Locate the cell with the specified text and output its (X, Y) center coordinate. 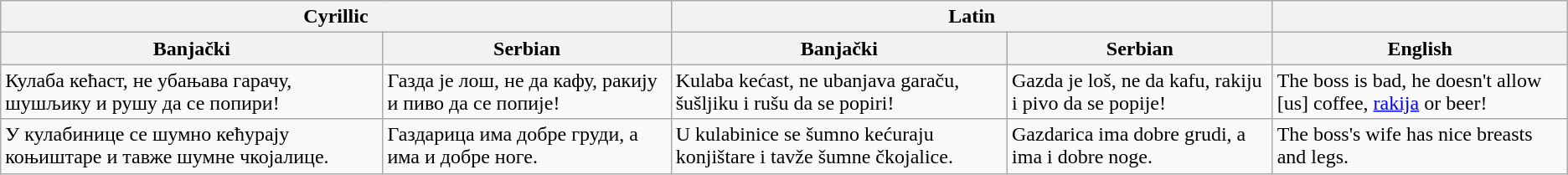
U kulabinice se šumno kećuraju konjištare i tavže šumne čkojalice. (839, 146)
Газда је лош, не да кафу, ракију и пиво да се попије! (527, 92)
English (1420, 49)
Кулаба кећаст, не убањава гарачу, шушљику и рушу да се попири! (192, 92)
The boss's wife has nice breasts and legs. (1420, 146)
Gazdarica ima dobre grudi, a ima i dobre noge. (1141, 146)
У кулабинице се шумно кећурају коњиштаре и тавже шумне чкојалице. (192, 146)
The boss is bad, he doesn't allow [us] coffee, rakija or beer! (1420, 92)
Kulaba kećast, ne ubanjava garaču, šušljiku i rušu da se popiri! (839, 92)
Газдарица има добре груди, а има и добре ноге. (527, 146)
Cyrillic (336, 17)
Gazda je loš, ne da kafu, rakiju i pivo da se popije! (1141, 92)
Latin (972, 17)
